From the cell containing the given text, extract its center point as (X, Y) coordinate. 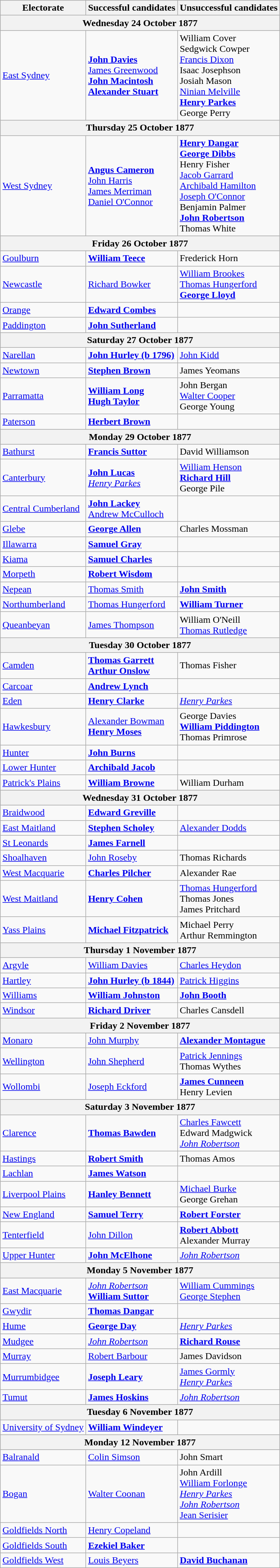
Edward Greville (132, 813)
Henry Clarke (132, 701)
Williams (43, 995)
Hartley (43, 980)
Friday 26 October 1877 (140, 243)
William Durham (229, 783)
Bogan (43, 1494)
John Lucas Henry Parkes (132, 478)
Paddington (43, 325)
James Cunneen Henry Levien (229, 1086)
William Johnston (132, 995)
Hume (43, 1326)
Michael Burke George Grehan (229, 1194)
Louis Beyers (132, 1560)
Upper Hunter (43, 1255)
Illawarra (43, 544)
John Sutherland (132, 325)
James Farnell (132, 843)
West Maitland (43, 899)
David Buchanan (229, 1560)
St Leonards (43, 843)
Clarence (43, 1133)
Morpeth (43, 574)
Samuel Terry (132, 1214)
William Cover Sedgwick Cowper Francis Dixon Isaac Josephson Josiah Mason Ninian Melville Henry Parkes George Perry (229, 75)
Goldfields North (43, 1530)
Monday 12 November 1877 (140, 1442)
Liverpool Plains (43, 1194)
Yass Plains (43, 930)
Monaro (43, 1041)
Monday 29 October 1877 (140, 437)
Samuel Gray (132, 544)
Eden (43, 701)
West Sydney (43, 186)
Richard Driver (132, 1011)
Gwydir (43, 1311)
John Kidd (229, 355)
Hanley Bennett (132, 1194)
Henry Cohen (132, 899)
Joseph Leary (132, 1377)
Glebe (43, 529)
Patrick Jennings Thomas Wythes (229, 1061)
University of Sydney (43, 1427)
Charles Pilcher (132, 873)
John Ardill William Forlonge Henry Parkes John Robertson Jean Serisier (229, 1494)
Frederick Horn (229, 258)
Goulburn (43, 258)
Thomas Garrett Arthur Onslow (132, 665)
Thomas Bawden (132, 1133)
James Watson (132, 1174)
East Sydney (43, 75)
John Lackey Andrew McCulloch (132, 509)
John Bergan Walter Cooper George Young (229, 396)
Friday 2 November 1877 (140, 1026)
Alexander Dodds (229, 828)
Stephen Brown (132, 370)
David Williamson (229, 452)
Nepean (43, 589)
Paterson (43, 422)
Thomas Amos (229, 1158)
Andrew Lynch (132, 686)
Richard Bowker (132, 284)
Colin Simson (132, 1457)
William Long Hugh Taylor (132, 396)
Thursday 1 November 1877 (140, 950)
William Windeyer (132, 1427)
Samuel Charles (132, 559)
Thursday 25 October 1877 (140, 128)
William Davies (132, 965)
John Burns (132, 753)
Goldfields West (43, 1560)
William Brookes Thomas Hungerford George Lloyd (229, 284)
Murrumbidgee (43, 1377)
Narellan (43, 355)
Wednesday 24 October 1877 (140, 23)
Alexander Bowman Henry Moses (132, 727)
John Robertson William Suttor (132, 1291)
John Roseby (132, 858)
Walter Coonan (132, 1494)
Edward Combes (132, 310)
John Smith (229, 589)
Lower Hunter (43, 768)
Alexander Montague (229, 1041)
Windsor (43, 1011)
Charles Heydon (229, 965)
Charles Mossman (229, 529)
William Cummings George Stephen (229, 1291)
Murray (43, 1356)
Unsuccessful candidates (229, 8)
Thomas Richards (229, 858)
Shoalhaven (43, 858)
Angus Cameron John Harris James Merriman Daniel O'Connor (132, 186)
Michael Fitzpatrick (132, 930)
Stephen Scholey (132, 828)
Henry Copeland (132, 1530)
Charles Cansdell (229, 1011)
William Turner (229, 604)
James Yeomans (229, 370)
Mudgee (43, 1341)
Alexander Rae (229, 873)
William Teece (132, 258)
Queanbeyan (43, 624)
George Day (132, 1326)
Monday 5 November 1877 (140, 1270)
Hunter (43, 753)
West Macquarie (43, 873)
Richard Rouse (229, 1341)
Henry Dangar George Dibbs Henry Fisher Jacob Garrard Archibald Hamilton Joseph O'Connor Benjamin Palmer John Robertson Thomas White (229, 186)
John Davies James Greenwood John Macintosh Alexander Stuart (132, 75)
Tuesday 6 November 1877 (140, 1412)
Patrick Higgins (229, 980)
George Davies William Piddington Thomas Primrose (229, 727)
Argyle (43, 965)
Robert Wisdom (132, 574)
John Booth (229, 995)
Newtown (43, 370)
John Dillon (132, 1234)
Saturday 27 October 1877 (140, 340)
Bathurst (43, 452)
John Murphy (132, 1041)
John Hurley (b 1844) (132, 980)
Central Cumberland (43, 509)
Northumberland (43, 604)
Camden (43, 665)
Hastings (43, 1158)
Charles Fawcett Edward Madgwick John Robertson (229, 1133)
John Hurley (b 1796) (132, 355)
Carcoar (43, 686)
Joseph Eckford (132, 1086)
Thomas Hungerford Thomas Jones James Pritchard (229, 899)
Patrick's Plains (43, 783)
Wollombi (43, 1086)
James Davidson (229, 1356)
New England (43, 1214)
John Shepherd (132, 1061)
James Hoskins (132, 1397)
Tumut (43, 1397)
Robert Smith (132, 1158)
Ezekiel Baker (132, 1545)
William Browne (132, 783)
Braidwood (43, 813)
Archibald Jacob (132, 768)
East Maitland (43, 828)
Wellington (43, 1061)
Canterbury (43, 478)
Thomas Fisher (229, 665)
Successful candidates (132, 8)
Francis Suttor (132, 452)
Thomas Dangar (132, 1311)
Robert Barbour (132, 1356)
Wednesday 31 October 1877 (140, 798)
Newcastle (43, 284)
William O'Neill Thomas Rutledge (229, 624)
James Thompson (132, 624)
Goldfields South (43, 1545)
Parramatta (43, 396)
Lachlan (43, 1174)
William Henson Richard Hill George Pile (229, 478)
Orange (43, 310)
John Smart (229, 1457)
Hawkesbury (43, 727)
Herbert Brown (132, 422)
James Gormly Henry Parkes (229, 1377)
Kiama (43, 559)
Electorate (43, 8)
Robert Forster (229, 1214)
Balranald (43, 1457)
Tuesday 30 October 1877 (140, 645)
Saturday 3 November 1877 (140, 1107)
Thomas Hungerford (132, 604)
John McElhone (132, 1255)
Thomas Smith (132, 589)
George Allen (132, 529)
Robert Abbott Alexander Murray (229, 1234)
East Macquarie (43, 1291)
Michael Perry Arthur Remmington (229, 930)
Tenterfield (43, 1234)
